Find where the given text appears and provide that cell's center as (X, Y) coordinate. 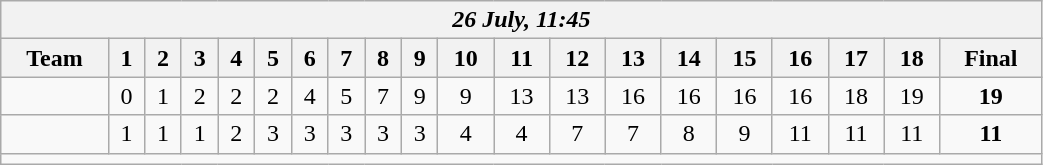
12 (577, 58)
Team (54, 58)
14 (689, 58)
0 (126, 96)
Final (991, 58)
17 (856, 58)
10 (466, 58)
6 (310, 58)
26 July, 11:45 (522, 20)
15 (745, 58)
